Return the (x, y) coordinate for the center point of the cell that contains the specified text.  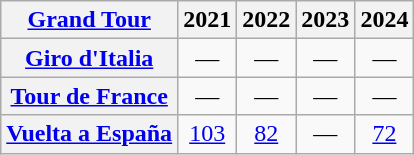
Grand Tour (90, 20)
103 (208, 134)
2023 (326, 20)
72 (384, 134)
2022 (266, 20)
Giro d'Italia (90, 58)
2021 (208, 20)
2024 (384, 20)
82 (266, 134)
Vuelta a España (90, 134)
Tour de France (90, 96)
